Find where the given text appears and provide that cell's center as [X, Y] coordinate. 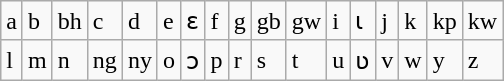
gw [306, 21]
o [168, 60]
gb [268, 21]
l [12, 60]
e [168, 21]
w [413, 60]
g [240, 21]
bh [70, 21]
m [37, 60]
j [388, 21]
t [306, 60]
p [216, 60]
a [12, 21]
i [338, 21]
kw [482, 21]
v [388, 60]
ʋ [363, 60]
ɔ [192, 60]
k [413, 21]
d [140, 21]
n [70, 60]
ng [104, 60]
kp [444, 21]
y [444, 60]
f [216, 21]
ny [140, 60]
s [268, 60]
b [37, 21]
r [240, 60]
ɩ [363, 21]
ɛ [192, 21]
z [482, 60]
u [338, 60]
c [104, 21]
